Scan for the cell matching the given text and deliver its (X, Y) coordinate at center. 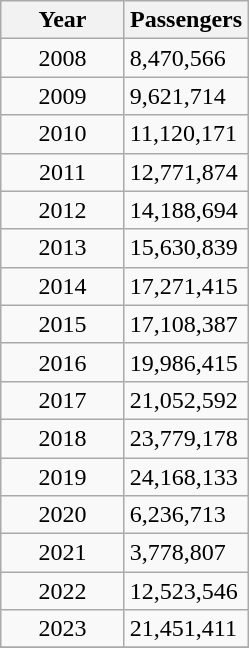
2021 (63, 553)
2009 (63, 96)
2011 (63, 172)
2008 (63, 58)
12,771,874 (186, 172)
2022 (63, 591)
21,451,411 (186, 629)
11,120,171 (186, 134)
12,523,546 (186, 591)
6,236,713 (186, 515)
9,621,714 (186, 96)
2013 (63, 248)
2010 (63, 134)
2019 (63, 477)
3,778,807 (186, 553)
2014 (63, 286)
23,779,178 (186, 438)
19,986,415 (186, 362)
15,630,839 (186, 248)
2020 (63, 515)
Passengers (186, 20)
2017 (63, 400)
2018 (63, 438)
21,052,592 (186, 400)
2012 (63, 210)
2023 (63, 629)
Year (63, 20)
24,168,133 (186, 477)
2016 (63, 362)
17,271,415 (186, 286)
2015 (63, 324)
8,470,566 (186, 58)
17,108,387 (186, 324)
14,188,694 (186, 210)
